Detect which cell encompasses the target text, then output its (X, Y) center coordinate. 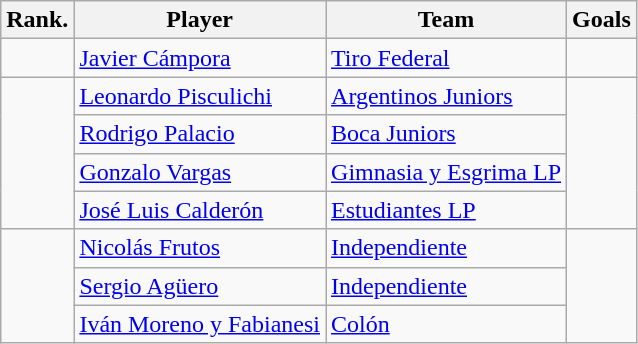
Javier Cámpora (200, 58)
José Luis Calderón (200, 210)
Sergio Agüero (200, 286)
Tiro Federal (446, 58)
Iván Moreno y Fabianesi (200, 324)
Gonzalo Vargas (200, 172)
Team (446, 20)
Rodrigo Palacio (200, 134)
Leonardo Pisculichi (200, 96)
Boca Juniors (446, 134)
Colón (446, 324)
Estudiantes LP (446, 210)
Rank. (38, 20)
Nicolás Frutos (200, 248)
Gimnasia y Esgrima LP (446, 172)
Player (200, 20)
Argentinos Juniors (446, 96)
Goals (602, 20)
